From the cell containing the given text, extract its center point as (x, y) coordinate. 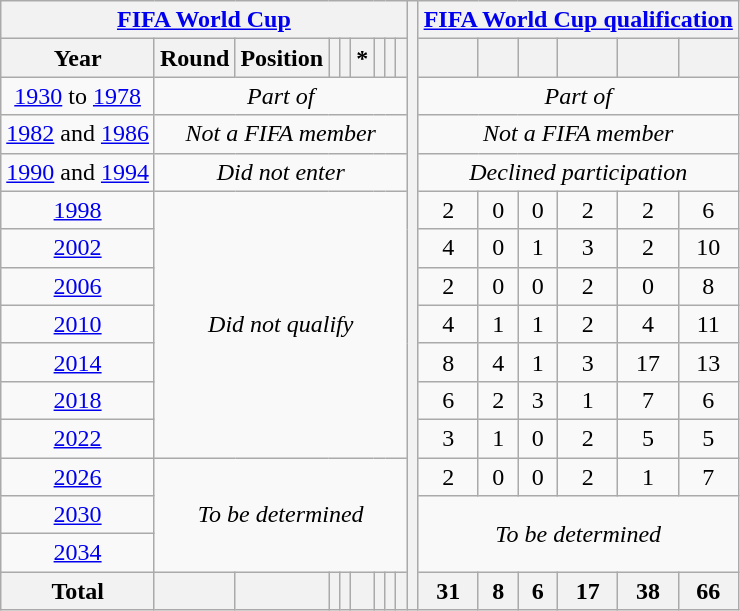
66 (708, 591)
Total (78, 591)
1930 to 1978 (78, 96)
Declined participation (578, 172)
2018 (78, 400)
Year (78, 58)
1982 and 1986 (78, 134)
Did not qualify (280, 324)
13 (708, 362)
2010 (78, 324)
Did not enter (280, 172)
FIFA World Cup qualification (578, 20)
Position (282, 58)
2026 (78, 477)
2030 (78, 515)
11 (708, 324)
1990 and 1994 (78, 172)
2002 (78, 248)
2014 (78, 362)
38 (648, 591)
2022 (78, 438)
2006 (78, 286)
* (362, 58)
FIFA World Cup (204, 20)
2034 (78, 553)
31 (448, 591)
1998 (78, 210)
Round (194, 58)
10 (708, 248)
